Return the (x, y) coordinate for the center point of the cell that contains the specified text.  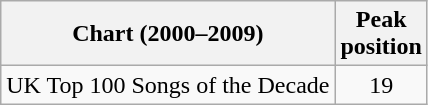
Peakposition (381, 34)
19 (381, 85)
UK Top 100 Songs of the Decade (168, 85)
Chart (2000–2009) (168, 34)
